Search for the cell housing the specified text and yield its (x, y) center coordinate. 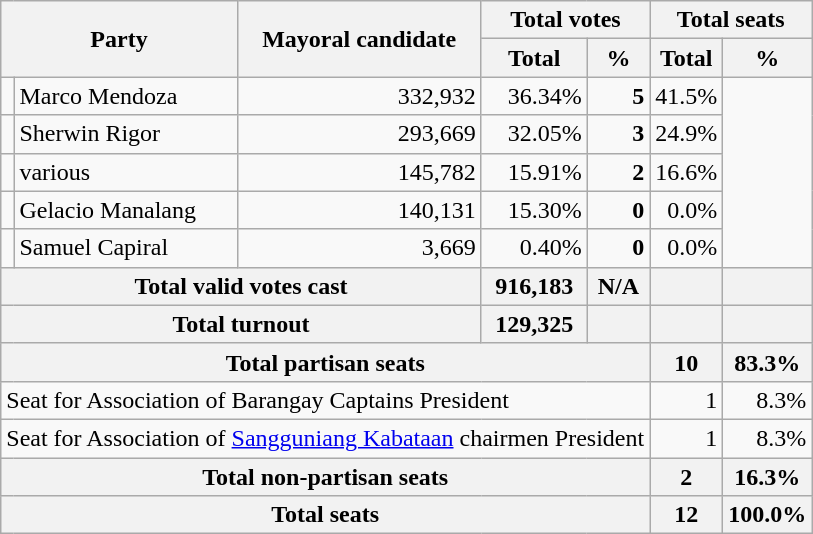
293,669 (359, 134)
5 (618, 96)
Mayoral candidate (359, 39)
Party (119, 39)
332,932 (359, 96)
Seat for Association of Sangguniang Kabataan chairmen President (326, 438)
100.0% (768, 515)
10 (686, 362)
Samuel Capiral (126, 248)
83.3% (768, 362)
N/A (618, 286)
Total partisan seats (326, 362)
24.9% (686, 134)
41.5% (686, 96)
145,782 (359, 172)
129,325 (534, 324)
Marco Mendoza (126, 96)
Total turnout (241, 324)
Total valid votes cast (241, 286)
16.3% (768, 477)
Sherwin Rigor (126, 134)
3,669 (359, 248)
32.05% (534, 134)
916,183 (534, 286)
16.6% (686, 172)
15.30% (534, 210)
15.91% (534, 172)
0.40% (534, 248)
various (126, 172)
140,131 (359, 210)
Gelacio Manalang (126, 210)
12 (686, 515)
Total non-partisan seats (326, 477)
Total votes (565, 20)
Seat for Association of Barangay Captains President (326, 400)
3 (618, 134)
36.34% (534, 96)
